Capture the cell that displays the provided text and extract its (X, Y) central coordinate. 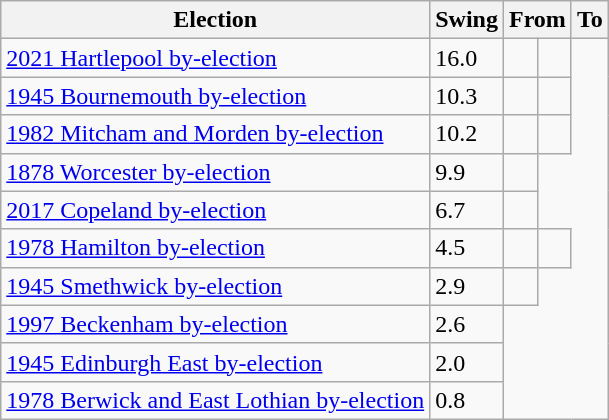
Swing (467, 20)
1945 Bournemouth by-election (216, 96)
From (537, 20)
2.0 (467, 362)
16.0 (467, 58)
9.9 (467, 172)
6.7 (467, 210)
1982 Mitcham and Morden by-election (216, 134)
10.3 (467, 96)
0.8 (467, 400)
1878 Worcester by-election (216, 172)
1978 Berwick and East Lothian by-election (216, 400)
Election (216, 20)
4.5 (467, 248)
2021 Hartlepool by-election (216, 58)
2.6 (467, 324)
10.2 (467, 134)
1945 Edinburgh East by-election (216, 362)
1945 Smethwick by-election (216, 286)
1997 Beckenham by-election (216, 324)
2017 Copeland by-election (216, 210)
1978 Hamilton by-election (216, 248)
2.9 (467, 286)
To (590, 20)
